Find where the given text appears and provide that cell's center as (X, Y) coordinate. 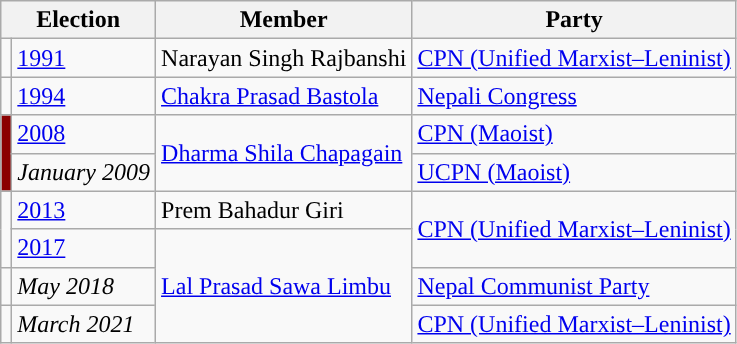
January 2009 (84, 172)
Election (78, 20)
CPN (Maoist) (574, 134)
2017 (84, 248)
1991 (84, 58)
Party (574, 20)
UCPN (Maoist) (574, 172)
2008 (84, 134)
Narayan Singh Rajbanshi (284, 58)
Member (284, 20)
May 2018 (84, 286)
March 2021 (84, 324)
Chakra Prasad Bastola (284, 96)
Nepal Communist Party (574, 286)
Prem Bahadur Giri (284, 210)
Dharma Shila Chapagain (284, 153)
2013 (84, 210)
Lal Prasad Sawa Limbu (284, 286)
1994 (84, 96)
Nepali Congress (574, 96)
